Output the (X, Y) coordinate of the center of the cell containing the given text.  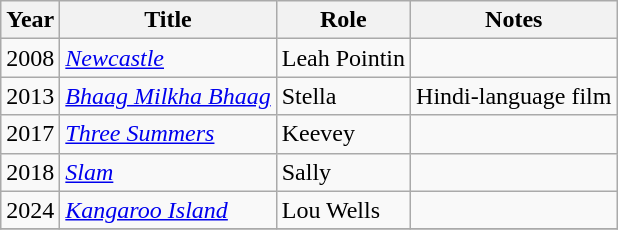
Notes (514, 20)
Sally (343, 172)
2008 (30, 58)
Three Summers (168, 134)
Title (168, 20)
2018 (30, 172)
Year (30, 20)
Stella (343, 96)
Keevey (343, 134)
2017 (30, 134)
2024 (30, 210)
Slam (168, 172)
Newcastle (168, 58)
Bhaag Milkha Bhaag (168, 96)
Role (343, 20)
Kangaroo Island (168, 210)
Hindi-language film (514, 96)
2013 (30, 96)
Leah Pointin (343, 58)
Lou Wells (343, 210)
